Identify which cell holds the provided text, then report its (x, y) central coordinate. 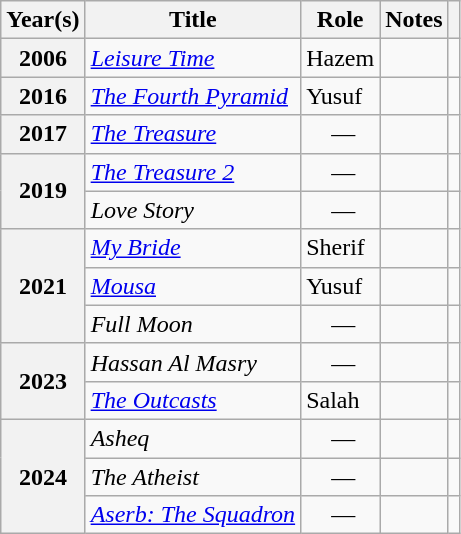
The Treasure 2 (193, 172)
Hazem (340, 58)
Mousa (193, 286)
Salah (340, 400)
Aserb: The Squadron (193, 515)
Leisure Time (193, 58)
Sherif (340, 248)
Asheq (193, 438)
Notes (414, 20)
Full Moon (193, 324)
Year(s) (43, 20)
2021 (43, 286)
Love Story (193, 210)
2023 (43, 381)
The Treasure (193, 134)
2024 (43, 476)
2016 (43, 96)
2017 (43, 134)
The Fourth Pyramid (193, 96)
2006 (43, 58)
My Bride (193, 248)
Hassan Al Masry (193, 362)
2019 (43, 191)
The Atheist (193, 477)
Role (340, 20)
Title (193, 20)
The Outcasts (193, 400)
